Output the [x, y] coordinate of the center of the cell containing the given text.  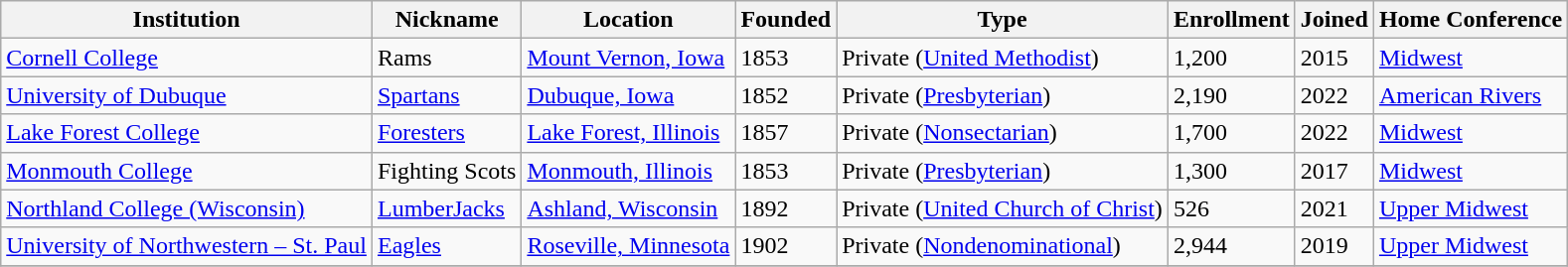
Rams [446, 58]
1,300 [1231, 171]
Dubuque, Iowa [628, 95]
Type [1003, 20]
University of Dubuque [187, 95]
Founded [786, 20]
2015 [1333, 58]
Spartans [446, 95]
Lake Forest College [187, 133]
Fighting Scots [446, 171]
Institution [187, 20]
University of Northwestern – St. Paul [187, 246]
Mount Vernon, Iowa [628, 58]
Home Conference [1471, 20]
2019 [1333, 246]
Nickname [446, 20]
1892 [786, 208]
Enrollment [1231, 20]
1902 [786, 246]
Monmouth, Illinois [628, 171]
Monmouth College [187, 171]
Ashland, Wisconsin [628, 208]
Cornell College [187, 58]
Private (United Methodist) [1003, 58]
Foresters [446, 133]
1857 [786, 133]
Private (Nonsectarian) [1003, 133]
1,700 [1231, 133]
Eagles [446, 246]
526 [1231, 208]
Northland College (Wisconsin) [187, 208]
2017 [1333, 171]
2,944 [1231, 246]
Private (United Church of Christ) [1003, 208]
Joined [1333, 20]
Private (Nondenominational) [1003, 246]
American Rivers [1471, 95]
2021 [1333, 208]
Location [628, 20]
2,190 [1231, 95]
1,200 [1231, 58]
1852 [786, 95]
Roseville, Minnesota [628, 246]
LumberJacks [446, 208]
Lake Forest, Illinois [628, 133]
